Capture the cell that displays the provided text and extract its [X, Y] central coordinate. 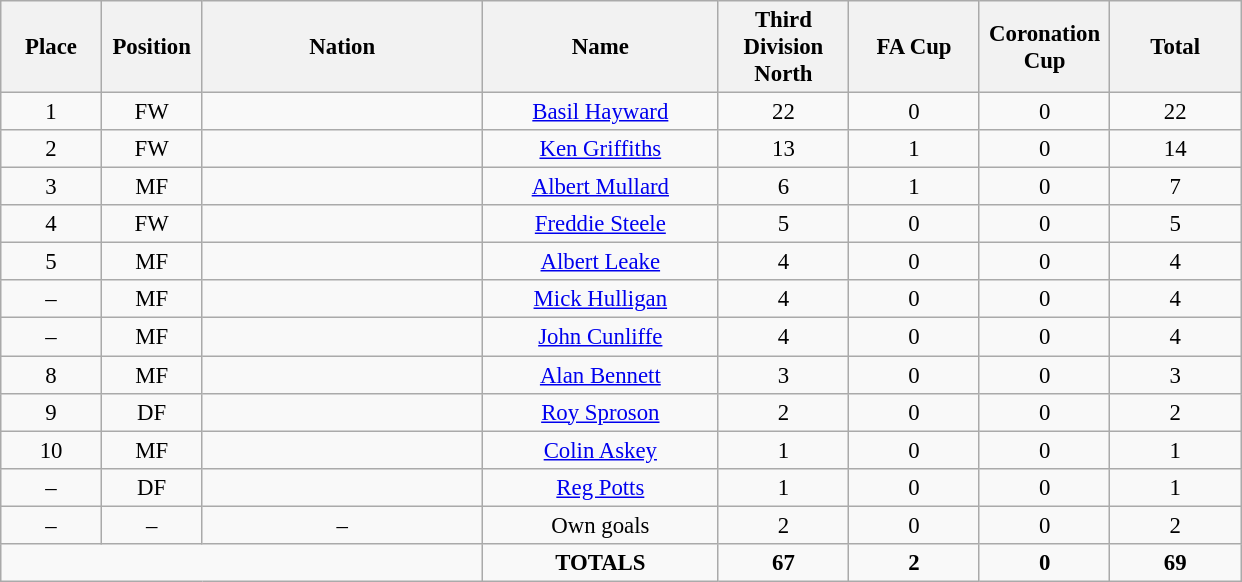
9 [52, 412]
Colin Askey [601, 450]
Roy Sproson [601, 412]
Nation [342, 47]
Basil Hayward [601, 112]
67 [784, 563]
10 [52, 450]
Name [601, 47]
TOTALS [601, 563]
Coronation Cup [1044, 47]
John Cunliffe [601, 337]
Mick Hulligan [601, 299]
6 [784, 187]
Albert Leake [601, 262]
8 [52, 375]
Freddie Steele [601, 224]
Place [52, 47]
Alan Bennett [601, 375]
Third Division North [784, 47]
13 [784, 149]
Albert Mullard [601, 187]
7 [1176, 187]
FA Cup [914, 47]
Position [152, 47]
14 [1176, 149]
69 [1176, 563]
Ken Griffiths [601, 149]
Own goals [601, 525]
Reg Potts [601, 487]
Total [1176, 47]
